Return (x, y) of the center of cell containing provided text 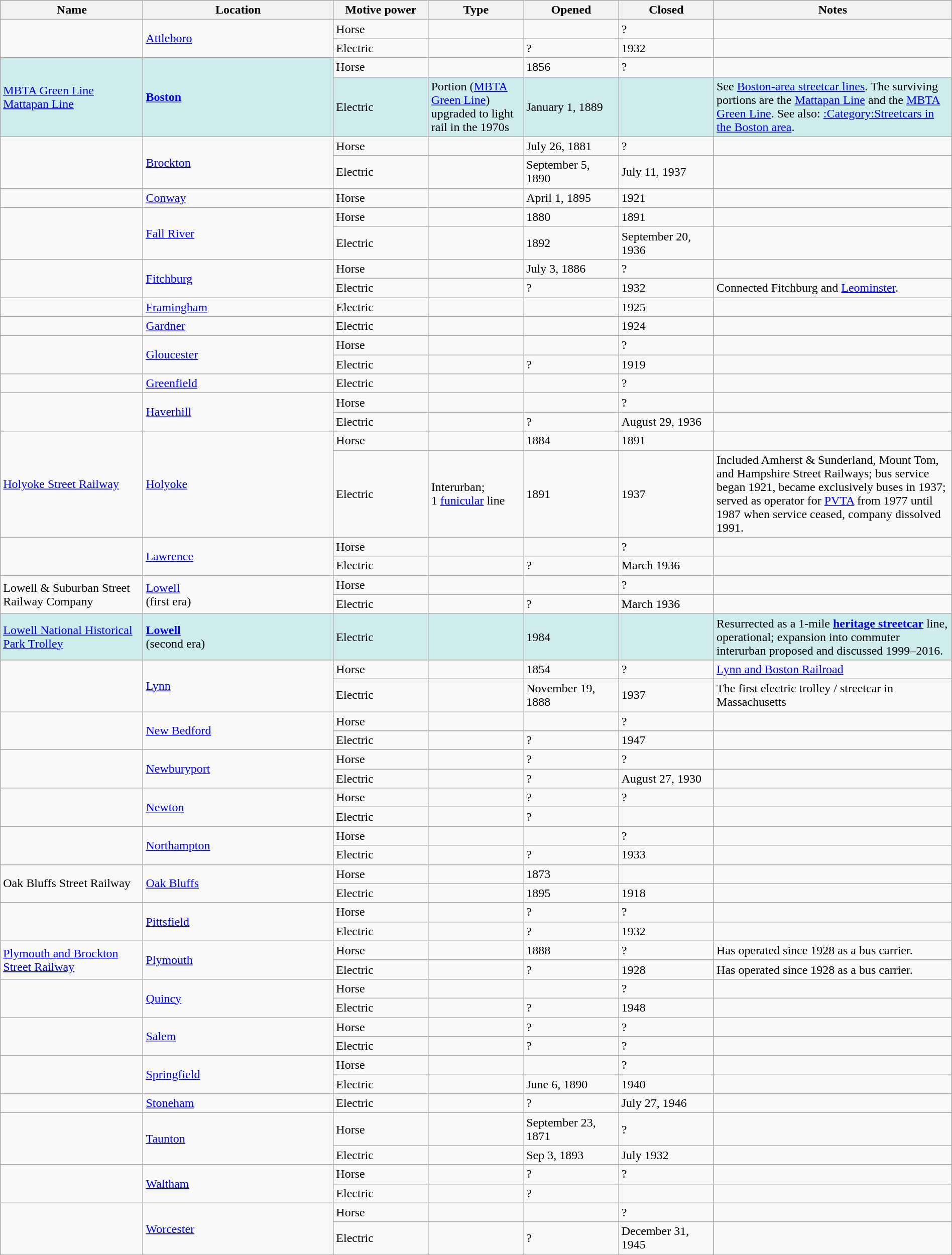
Holyoke (238, 484)
1884 (571, 441)
August 29, 1936 (666, 422)
Newburyport (238, 769)
Plymouth and Brockton Street Railway (72, 960)
Interurban; 1 funicular line (476, 494)
1984 (571, 637)
Holyoke Street Railway (72, 484)
Salem (238, 1036)
1924 (666, 326)
1873 (571, 874)
Framingham (238, 307)
Oak Bluffs Street Railway (72, 884)
Location (238, 10)
1947 (666, 740)
1933 (666, 855)
Lynn (238, 686)
Gardner (238, 326)
July 11, 1937 (666, 172)
Lowell(first era) (238, 594)
Waltham (238, 1184)
January 1, 1889 (571, 106)
Gloucester (238, 355)
Worcester (238, 1229)
July 27, 1946 (666, 1103)
1856 (571, 67)
Newton (238, 807)
Fall River (238, 233)
1892 (571, 243)
Attleboro (238, 39)
June 6, 1890 (571, 1084)
December 31, 1945 (666, 1238)
Type (476, 10)
1918 (666, 893)
Closed (666, 10)
Portion (MBTA Green Line) upgraded to light rail in the 1970s (476, 106)
Lynn and Boston Railroad (833, 669)
Fitchburg (238, 278)
July 26, 1881 (571, 146)
Taunton (238, 1139)
Resurrected as a 1-mile heritage streetcar line, operational; expansion into commuter interurban proposed and discussed 1999–2016. (833, 637)
1921 (666, 198)
July 3, 1886 (571, 269)
Boston (238, 97)
1888 (571, 950)
Lowell(second era) (238, 637)
MBTA Green LineMattapan Line (72, 97)
1854 (571, 669)
November 19, 1888 (571, 695)
Opened (571, 10)
Conway (238, 198)
Springfield (238, 1075)
Pittsfield (238, 922)
September 20, 1936 (666, 243)
September 5, 1890 (571, 172)
Motive power (381, 10)
1940 (666, 1084)
September 23, 1871 (571, 1129)
1928 (666, 969)
1919 (666, 364)
Northampton (238, 845)
New Bedford (238, 731)
1925 (666, 307)
1948 (666, 1008)
Lawrence (238, 556)
July 1932 (666, 1155)
Name (72, 10)
Oak Bluffs (238, 884)
Lowell National Historical Park Trolley (72, 637)
August 27, 1930 (666, 779)
Sep 3, 1893 (571, 1155)
Stoneham (238, 1103)
Quincy (238, 998)
Brockton (238, 163)
Plymouth (238, 960)
1880 (571, 217)
Notes (833, 10)
Haverhill (238, 412)
Greenfield (238, 384)
April 1, 1895 (571, 198)
The first electric trolley / streetcar in Massachusetts (833, 695)
Lowell & Suburban Street Railway Company (72, 594)
1895 (571, 893)
Connected Fitchburg and Leominster. (833, 288)
